Provide the (x, y) coordinate of the cell's center where the given text is located.  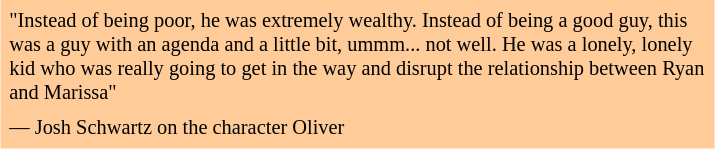
— Josh Schwartz on the character Oliver (358, 128)
